Determine the [x, y] coordinate at the center of the cell enclosing the given text.  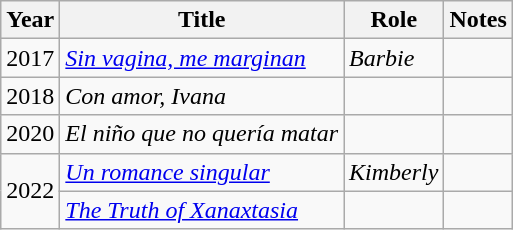
Un romance singular [202, 172]
2017 [30, 58]
El niño que no quería matar [202, 134]
Year [30, 20]
2020 [30, 134]
Title [202, 20]
The Truth of Xanaxtasia [202, 210]
Sin vagina, me marginan [202, 58]
Notes [478, 20]
Con amor, Ivana [202, 96]
2022 [30, 191]
Kimberly [394, 172]
2018 [30, 96]
Barbie [394, 58]
Role [394, 20]
